Return the [X, Y] coordinate for the center point of the cell that contains the specified text.  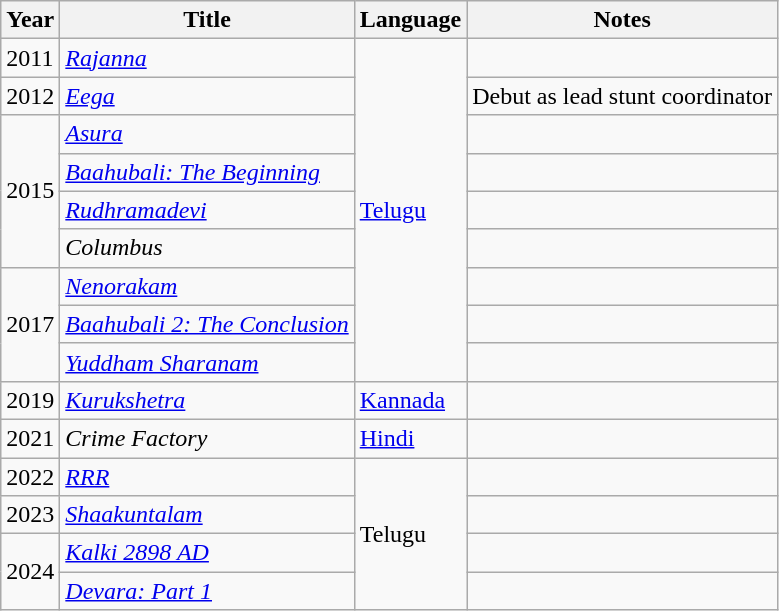
Eega [207, 96]
Nenorakam [207, 286]
Asura [207, 134]
Kannada [410, 400]
2011 [30, 58]
2015 [30, 191]
Baahubali 2: The Conclusion [207, 324]
Language [410, 20]
Columbus [207, 248]
Rudhramadevi [207, 210]
Title [207, 20]
2024 [30, 572]
RRR [207, 477]
Notes [622, 20]
Kurukshetra [207, 400]
Kalki 2898 AD [207, 553]
2017 [30, 324]
2019 [30, 400]
Yuddham Sharanam [207, 362]
2021 [30, 438]
Rajanna [207, 58]
2012 [30, 96]
Hindi [410, 438]
2023 [30, 515]
Debut as lead stunt coordinator [622, 96]
Year [30, 20]
Devara: Part 1 [207, 591]
Baahubali: The Beginning [207, 172]
2022 [30, 477]
Shaakuntalam [207, 515]
Crime Factory [207, 438]
